Output the (X, Y) coordinate of the center of the cell containing the given text.  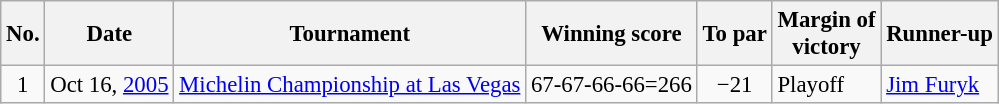
Playoff (826, 85)
67-67-66-66=266 (612, 85)
Winning score (612, 34)
Runner-up (940, 34)
Tournament (350, 34)
Date (110, 34)
−21 (734, 85)
No. (23, 34)
Michelin Championship at Las Vegas (350, 85)
Jim Furyk (940, 85)
To par (734, 34)
1 (23, 85)
Oct 16, 2005 (110, 85)
Margin ofvictory (826, 34)
